Return the [x, y] coordinate for the center point of the cell that contains the specified text.  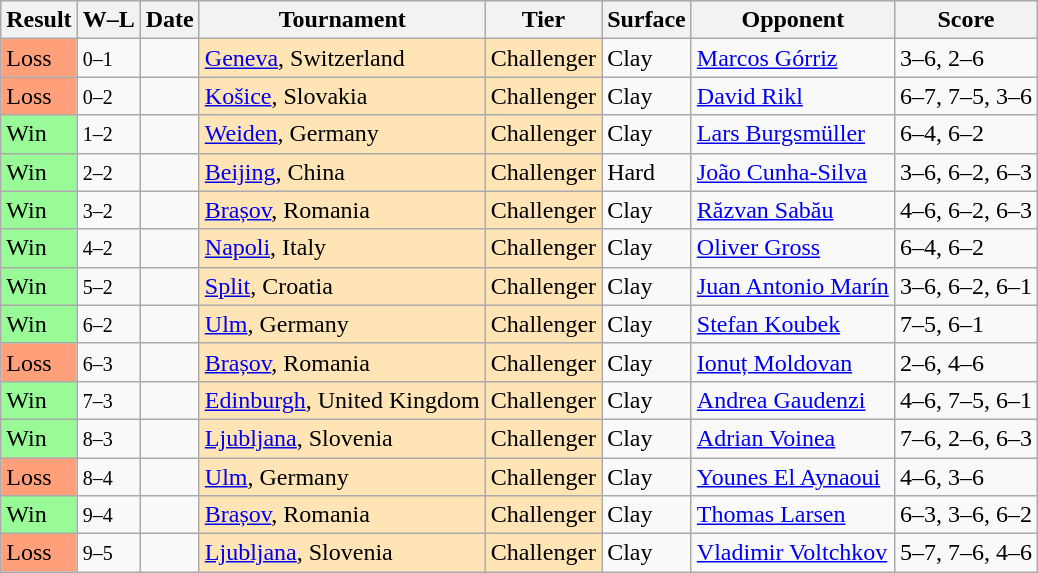
4–6, 7–5, 6–1 [966, 400]
4–6, 6–2, 6–3 [966, 210]
Ionuț Moldovan [792, 362]
2–6, 4–6 [966, 362]
3–6, 2–6 [966, 58]
6–7, 7–5, 3–6 [966, 96]
Adrian Voinea [792, 438]
1–2 [108, 134]
Vladimir Voltchkov [792, 553]
Lars Burgsmüller [792, 134]
2–2 [108, 172]
6–2 [108, 324]
Opponent [792, 20]
Juan Antonio Marín [792, 286]
6–3 [108, 362]
Hard [647, 172]
3–6, 6–2, 6–3 [966, 172]
4–2 [108, 248]
Oliver Gross [792, 248]
9–4 [108, 515]
9–5 [108, 553]
Date [170, 20]
7–3 [108, 400]
W–L [108, 20]
David Rikl [792, 96]
Stefan Koubek [792, 324]
Răzvan Sabău [792, 210]
8–3 [108, 438]
Tournament [342, 20]
Tier [543, 20]
João Cunha-Silva [792, 172]
Edinburgh, United Kingdom [342, 400]
Marcos Górriz [792, 58]
Beijing, China [342, 172]
Surface [647, 20]
Košice, Slovakia [342, 96]
Geneva, Switzerland [342, 58]
0–1 [108, 58]
3–2 [108, 210]
6–3, 3–6, 6–2 [966, 515]
4–6, 3–6 [966, 477]
8–4 [108, 477]
Napoli, Italy [342, 248]
3–6, 6–2, 6–1 [966, 286]
Thomas Larsen [792, 515]
7–6, 2–6, 6–3 [966, 438]
Result [39, 20]
7–5, 6–1 [966, 324]
5–7, 7–6, 4–6 [966, 553]
Weiden, Germany [342, 134]
Score [966, 20]
Andrea Gaudenzi [792, 400]
Younes El Aynaoui [792, 477]
0–2 [108, 96]
5–2 [108, 286]
Split, Croatia [342, 286]
